Capture the cell that displays the provided text and extract its [x, y] central coordinate. 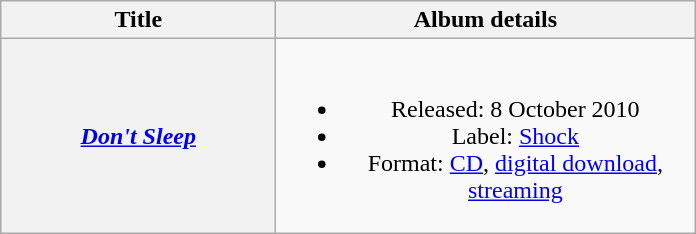
Released: 8 October 2010Label: ShockFormat: CD, digital download, streaming [486, 136]
Album details [486, 20]
Title [138, 20]
Don't Sleep [138, 136]
